Provide the [x, y] coordinate of the cell's center where the given text is located.  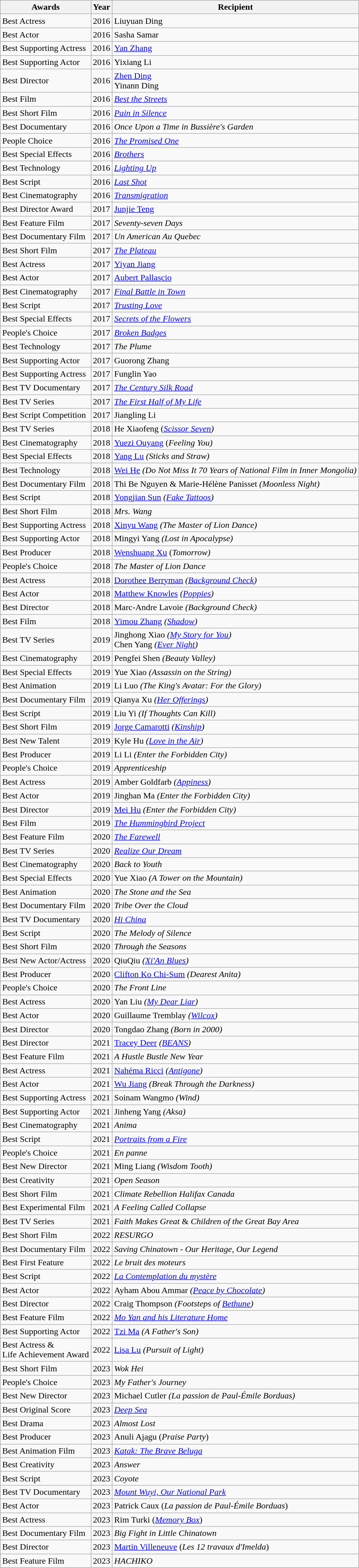
Yuezi Ouyang (Feeling You) [235, 443]
Le bruit des moteurs [235, 1262]
Zhen DingYinann Ding [235, 81]
Year [102, 7]
Li Li (Enter the Forbidden City) [235, 754]
Best Original Score [45, 1410]
Best Experimental Film [45, 1208]
Anuli Ajagu (Praise Party) [235, 1437]
Secrets of the Flowers [235, 319]
Matthew Knowles (Poppies) [235, 594]
Mei Hu (Enter the Forbidden City) [235, 809]
Jinghan Ma (Enter the Forbidden City) [235, 796]
Apprenticeship [235, 768]
The Promised One [235, 140]
The Melody of Silence [235, 933]
Yongjian Sun (Fake Tattoos) [235, 498]
The Farewell [235, 837]
Recipient [235, 7]
Un American Au Quebec [235, 237]
Last Shot [235, 181]
Patrick Caux (La passion de Paul-Émile Borduas) [235, 1506]
Through the Seasons [235, 947]
A Hustle Bustle New Year [235, 1056]
Yue Xiao (A Tower on the Mountain) [235, 878]
Yimou Zhang (Shadow) [235, 621]
Soinam Wangmo (Wind) [235, 1098]
Answer [235, 1464]
The Century Silk Road [235, 387]
The Plateau [235, 250]
Seventy-seven Days [235, 223]
Yixiang Li [235, 62]
RESURGO [235, 1235]
Katak: The Brave Beluga [235, 1451]
Tzi Ma (A Father's Son) [235, 1331]
Qianya Xu (Her Offerings) [235, 700]
Mount Wuyi, Our National Park [235, 1492]
He Xiaofeng (Scissor Seven) [235, 429]
Liuyuan Ding [235, 21]
Best Script Competition [45, 415]
Kyle Hu (Love in the Air) [235, 741]
Junjie Teng [235, 209]
Trusting Love [235, 305]
Yan Zhang [235, 48]
Liu Yi (If Thoughts Can Kill) [235, 713]
Brothers [235, 154]
Best Documentary [45, 127]
Best New Actor/Actress [45, 960]
La Contemplation du mystère [235, 1276]
Deep Sea [235, 1410]
Climate Rebellion Halifax Canada [235, 1194]
Portraits from a Fire [235, 1139]
Jinghong Xiao (My Story for You)Chen Yang (Ever Night) [235, 640]
Yue Xiao (Assassin on the String) [235, 672]
Jorge Camarotti (Kinship) [235, 727]
The Stone and the Sea [235, 892]
Realize Our Dream [235, 850]
Yan Liu (My Dear Liar) [235, 1002]
Coyote [235, 1478]
Wok Hei [235, 1368]
Tribe Over the Cloud [235, 906]
My Father's Journey [235, 1382]
Yiyan Jiang [235, 264]
Once Upon a Time in Bussière's Garden [235, 127]
The First Half of My Life [235, 402]
Pain in Silence [235, 113]
Final Battle in Town [235, 292]
Mo Yan and his Literature Home [235, 1318]
Best the Streets [235, 99]
Tongdao Zhang (Born in 2000) [235, 1029]
Ayham Abou Ammar (Peace by Chocolate) [235, 1290]
Li Luo (The King's Avatar: For the Glory) [235, 686]
The Front Line [235, 988]
Dorothee Berryman (Background Check) [235, 580]
Saving Chinatown - Our Heritage, Our Legend [235, 1249]
Thi Be Nguyen & Marie-Hélène Panisset (Moonless Night) [235, 484]
Best Actress &Life Achievement Award [45, 1350]
Wei He (Do Not Miss It 70 Years of National Film in Inner Mongolia) [235, 470]
Ming Liang (Wisdom Tooth) [235, 1166]
En panne [235, 1153]
Guorong Zhang [235, 360]
Broken Badges [235, 333]
Lighting Up [235, 168]
Best First Feature [45, 1262]
Back to Youth [235, 864]
Jiangling Li [235, 415]
Amber Goldfarb (Appiness) [235, 782]
Funglin Yao [235, 374]
Best Animation Film [45, 1451]
Yang Lu (Sticks and Straw) [235, 456]
Tracey Deer (BEANS) [235, 1043]
The Hummingbird Project [235, 823]
QiuQiu (Xi'An Blues) [235, 960]
Pengfei Shen (Beauty Valley) [235, 658]
Michael Cutler (La passion de Paul-Émile Borduas) [235, 1396]
Anima [235, 1125]
Best Director Award [45, 209]
HACHIKO [235, 1561]
Best Drama [45, 1423]
Jinheng Yang (Aksa) [235, 1112]
Clifton Ko Chi-Sum (Dearest Anita) [235, 974]
Sasha Samar [235, 35]
Awards [45, 7]
The Plume [235, 346]
A Feeling Called Collapse [235, 1208]
Nahéma Ricci (Antigone) [235, 1070]
Xinyu Wang (The Master of Lion Dance) [235, 525]
Aubert Pallascio [235, 278]
Mrs. Wang [235, 511]
Martin Villeneuve (Les 12 travaux d'Imelda) [235, 1547]
Wenshuang Xu (Tomorrow) [235, 552]
Rim Turki (Memory Box) [235, 1519]
Best New Talent [45, 741]
Marc-Andre Lavoie (Background Check) [235, 607]
Almost Lost [235, 1423]
Lisa Lu (Pursuit of Light) [235, 1350]
Open Season [235, 1180]
Hi China [235, 919]
Transmigration [235, 196]
Faith Makes Great & Children of the Great Bay Area [235, 1221]
Mingyi Yang (Lost in Apocalypse) [235, 539]
Big Fight in Little Chinatown [235, 1533]
Wu Jiang (Break Through the Darkness) [235, 1084]
People Choice [45, 140]
Craig Thompson (Footsteps of Bethune) [235, 1304]
The Master of Lion Dance [235, 566]
Guillaume Tremblay (Wilcox) [235, 1015]
